Capture the cell that displays the provided text and extract its [x, y] central coordinate. 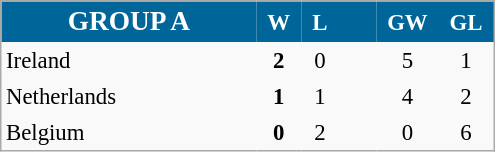
GW [407, 22]
Netherlands [129, 96]
GL [467, 22]
4 [407, 96]
6 [467, 132]
L [320, 22]
W [278, 22]
Belgium [129, 132]
GROUP A [129, 22]
5 [407, 60]
Ireland [129, 60]
